For the text-containing cell, return its midpoint in [X, Y] coordinate format. 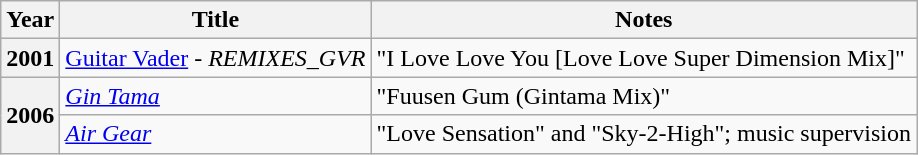
Title [216, 20]
2001 [30, 58]
Air Gear [216, 134]
"Love Sensation" and "Sky-2-High"; music supervision [644, 134]
"Fuusen Gum (Gintama Mix)" [644, 96]
Gin Tama [216, 96]
2006 [30, 115]
Year [30, 20]
Guitar Vader - REMIXES_GVR [216, 58]
Notes [644, 20]
"I Love Love You [Love Love Super Dimension Mix]" [644, 58]
